Scan for the cell matching the given text and deliver its [X, Y] coordinate at center. 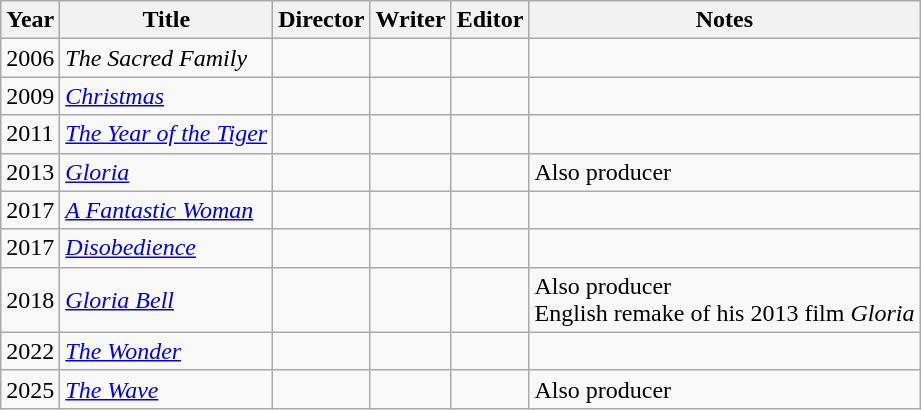
Writer [410, 20]
A Fantastic Woman [166, 210]
2013 [30, 172]
Christmas [166, 96]
The Sacred Family [166, 58]
Notes [724, 20]
The Wonder [166, 351]
Editor [490, 20]
2009 [30, 96]
Gloria Bell [166, 300]
Year [30, 20]
Also producerEnglish remake of his 2013 film Gloria [724, 300]
2022 [30, 351]
2006 [30, 58]
The Year of the Tiger [166, 134]
Disobedience [166, 248]
Gloria [166, 172]
Title [166, 20]
Director [322, 20]
The Wave [166, 389]
2025 [30, 389]
2018 [30, 300]
2011 [30, 134]
